Identify which cell holds the provided text, then report its (x, y) central coordinate. 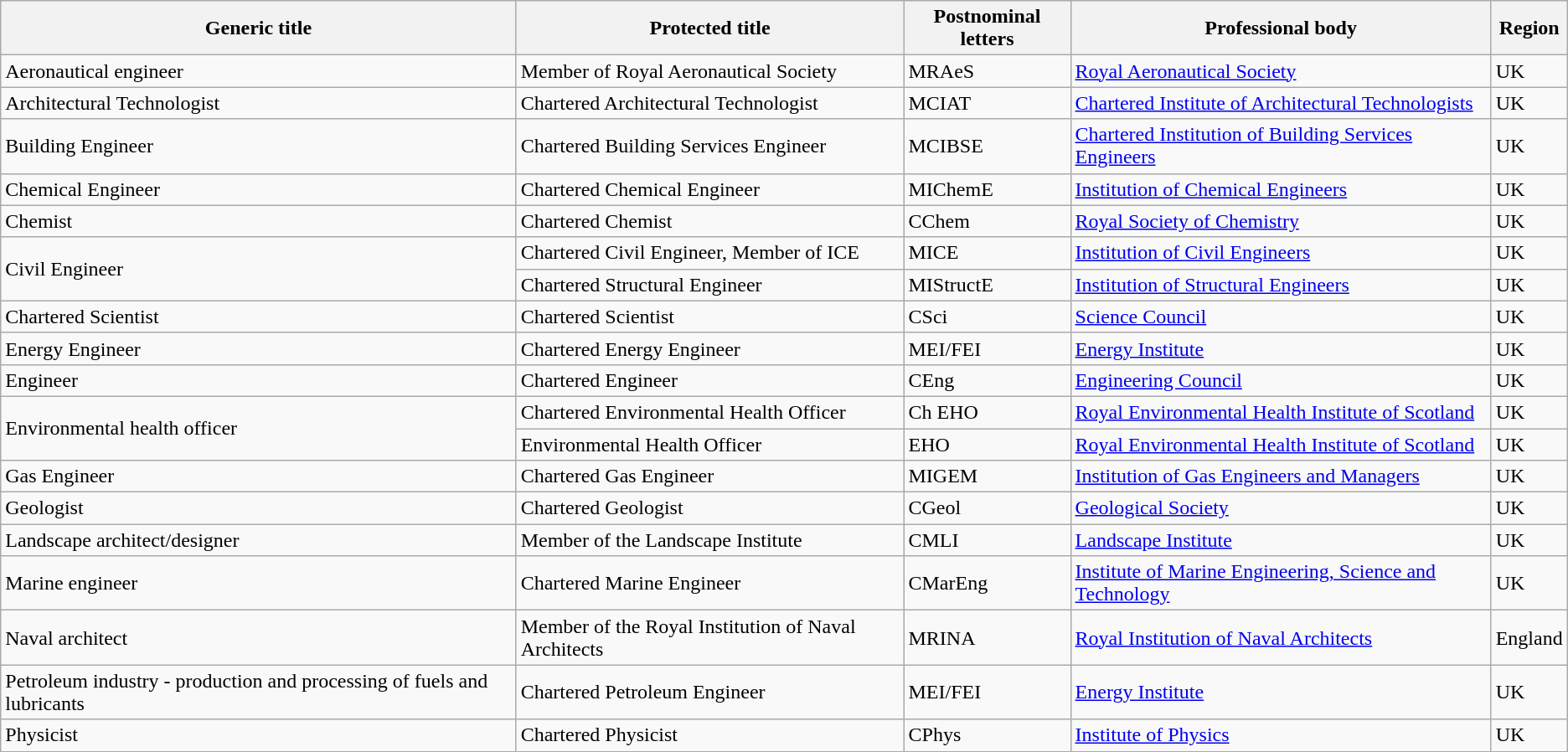
Chartered Civil Engineer, Member of ICE (710, 253)
Member of the Landscape Institute (710, 540)
Chemical Engineer (258, 189)
Chartered Institution of Building Services Engineers (1281, 146)
Member of the Royal Institution of Naval Architects (710, 638)
Chartered Gas Engineer (710, 476)
MCIBSE (987, 146)
England (1529, 638)
Science Council (1281, 317)
Gas Engineer (258, 476)
Civil Engineer (258, 269)
Energy Engineer (258, 348)
Chartered Petroleum Engineer (710, 692)
CGeol (987, 508)
Institute of Marine Engineering, Science and Technology (1281, 583)
Institution of Civil Engineers (1281, 253)
Royal Society of Chemistry (1281, 221)
MRINA (987, 638)
EHO (987, 445)
Petroleum industry - production and processing of fuels and lubricants (258, 692)
MIGEM (987, 476)
CSci (987, 317)
Royal Institution of Naval Architects (1281, 638)
Royal Aeronautical Society (1281, 71)
Chartered Structural Engineer (710, 285)
Chartered Marine Engineer (710, 583)
Environmental Health Officer (710, 445)
Institution of Structural Engineers (1281, 285)
Engineer (258, 380)
Institute of Physics (1281, 735)
Chartered Chemist (710, 221)
Chartered Chemical Engineer (710, 189)
Architectural Technologist (258, 103)
Chartered Environmental Health Officer (710, 412)
Chemist (258, 221)
Chartered Geologist (710, 508)
Geological Society (1281, 508)
Institution of Gas Engineers and Managers (1281, 476)
MCIAT (987, 103)
Geologist (258, 508)
Professional body (1281, 28)
CEng (987, 380)
Building Engineer (258, 146)
Chartered Architectural Technologist (710, 103)
Chartered Building Services Engineer (710, 146)
Marine engineer (258, 583)
Aeronautical engineer (258, 71)
Chartered Institute of Architectural Technologists (1281, 103)
MIStructE (987, 285)
Environmental health officer (258, 428)
Chartered Energy Engineer (710, 348)
Chartered Engineer (710, 380)
Engineering Council (1281, 380)
Ch EHO (987, 412)
Region (1529, 28)
Protected title (710, 28)
CMLI (987, 540)
CPhys (987, 735)
Institution of Chemical Engineers (1281, 189)
Physicist (258, 735)
MRAeS (987, 71)
MICE (987, 253)
Landscape Institute (1281, 540)
CChem (987, 221)
Chartered Physicist (710, 735)
Landscape architect/designer (258, 540)
Naval architect (258, 638)
CMarEng (987, 583)
MIChemE (987, 189)
Postnominal letters (987, 28)
Member of Royal Aeronautical Society (710, 71)
Generic title (258, 28)
